Extract the [X, Y] coordinate from the center of the cell holding the provided text.  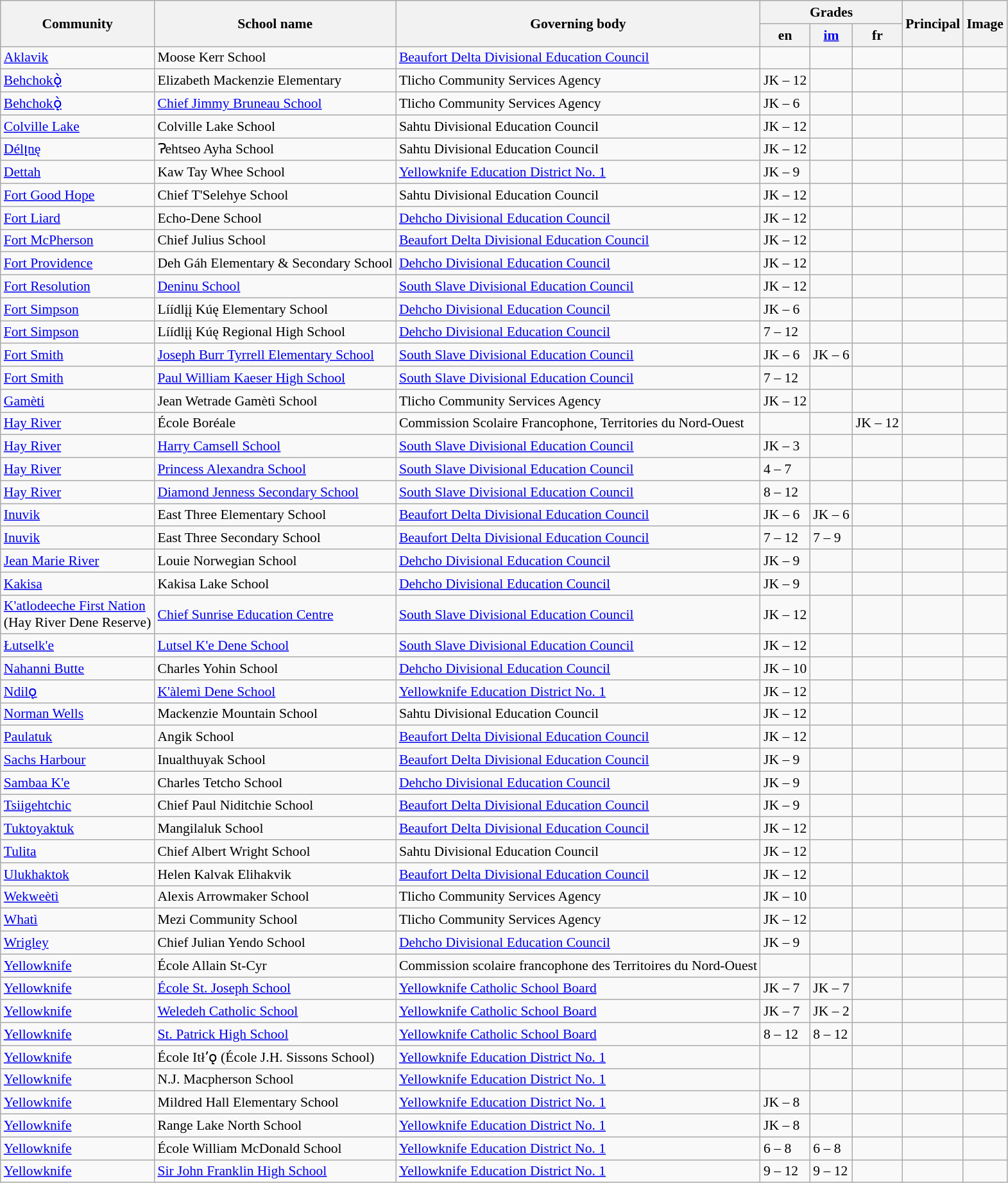
Kaw Tay Whee School [275, 173]
Chief Paul Niditchie School [275, 806]
École St. Joseph School [275, 989]
Fort Good Hope [78, 195]
Aklavik [78, 58]
Délı̨nę [78, 149]
Chief Sunrise Education Centre [275, 615]
JK – 3 [785, 447]
Sir John Franklin High School [275, 1171]
School name [275, 23]
St. Patrick High School [275, 1034]
Colville Lake [78, 126]
Mezi Community School [275, 920]
Community [78, 23]
Líídlįį Kúę Regional High School [275, 332]
Łutselk'e [78, 646]
Mangilaluk School [275, 829]
École William McDonald School [275, 1148]
Jean Wetrade Gamètì School [275, 401]
Chief T'Selehye School [275, 195]
Deh Gáh Elementary & Secondary School [275, 264]
Inualthuyak School [275, 760]
Paulatuk [78, 737]
Colville Lake School [275, 126]
Dettah [78, 173]
JK – 2 [832, 1012]
Charles Yohin School [275, 668]
Ndilǫ [78, 692]
Jean Marie River [78, 561]
Charles Tetcho School [275, 783]
Lutsel K'e Dene School [275, 646]
Kakisa [78, 584]
Weledeh Catholic School [275, 1012]
Louie Norwegian School [275, 561]
Whatì [78, 920]
Nahanni Butte [78, 668]
Gamèti [78, 401]
Chief Julian Yendo School [275, 943]
Norman Wells [78, 714]
Range Lake North School [275, 1126]
Image [985, 23]
Moose Kerr School [275, 58]
East Three Elementary School [275, 515]
Governing body [578, 23]
K'atlodeeche First Nation(Hay River Dene Reserve) [78, 615]
Sachs Harbour [78, 760]
Chief Julius School [275, 241]
Mildred Hall Elementary School [275, 1103]
École Itłʼǫ (École J.H. Sissons School) [275, 1057]
Princess Alexandra School [275, 470]
N.J. Macpherson School [275, 1080]
Joseph Burr Tyrrell Elementary School [275, 355]
Ulukhaktok [78, 874]
Helen Kalvak Elihakvik [275, 874]
Ɂehtseo Ayha School [275, 149]
East Three Secondary School [275, 538]
Fort Resolution [78, 287]
4 – 7 [785, 470]
Tulita [78, 851]
Commission scolaire francophone des Territoires du Nord-Ouest [578, 966]
Mackenzie Mountain School [275, 714]
Alexis Arrowmaker School [275, 897]
Sambaa K'e [78, 783]
Wrigley [78, 943]
Harry Camsell School [275, 447]
Chief Jimmy Bruneau School [275, 104]
Commission Scolaire Francophone, Territories du Nord-Ouest [578, 423]
Wekweètì [78, 897]
Echo-Dene School [275, 218]
Angik School [275, 737]
Kakisa Lake School [275, 584]
Tsiigehtchic [78, 806]
Elizabeth Mackenzie Elementary [275, 81]
Chief Albert Wright School [275, 851]
en [785, 35]
fr [878, 35]
Tuktoyaktuk [78, 829]
École Boréale [275, 423]
Deninu School [275, 287]
Grades [832, 12]
Fort Liard [78, 218]
École Allain St-Cyr [275, 966]
K'àlemì Dene School [275, 692]
Paul William Kaeser High School [275, 378]
im [832, 35]
Líídlįį Kúę Elementary School [275, 309]
Diamond Jenness Secondary School [275, 492]
Fort Providence [78, 264]
7 – 9 [832, 538]
Fort McPherson [78, 241]
Principal [933, 23]
